Pinpoint the cell where the given text exists, returning its [x, y] midpoint coordinate. 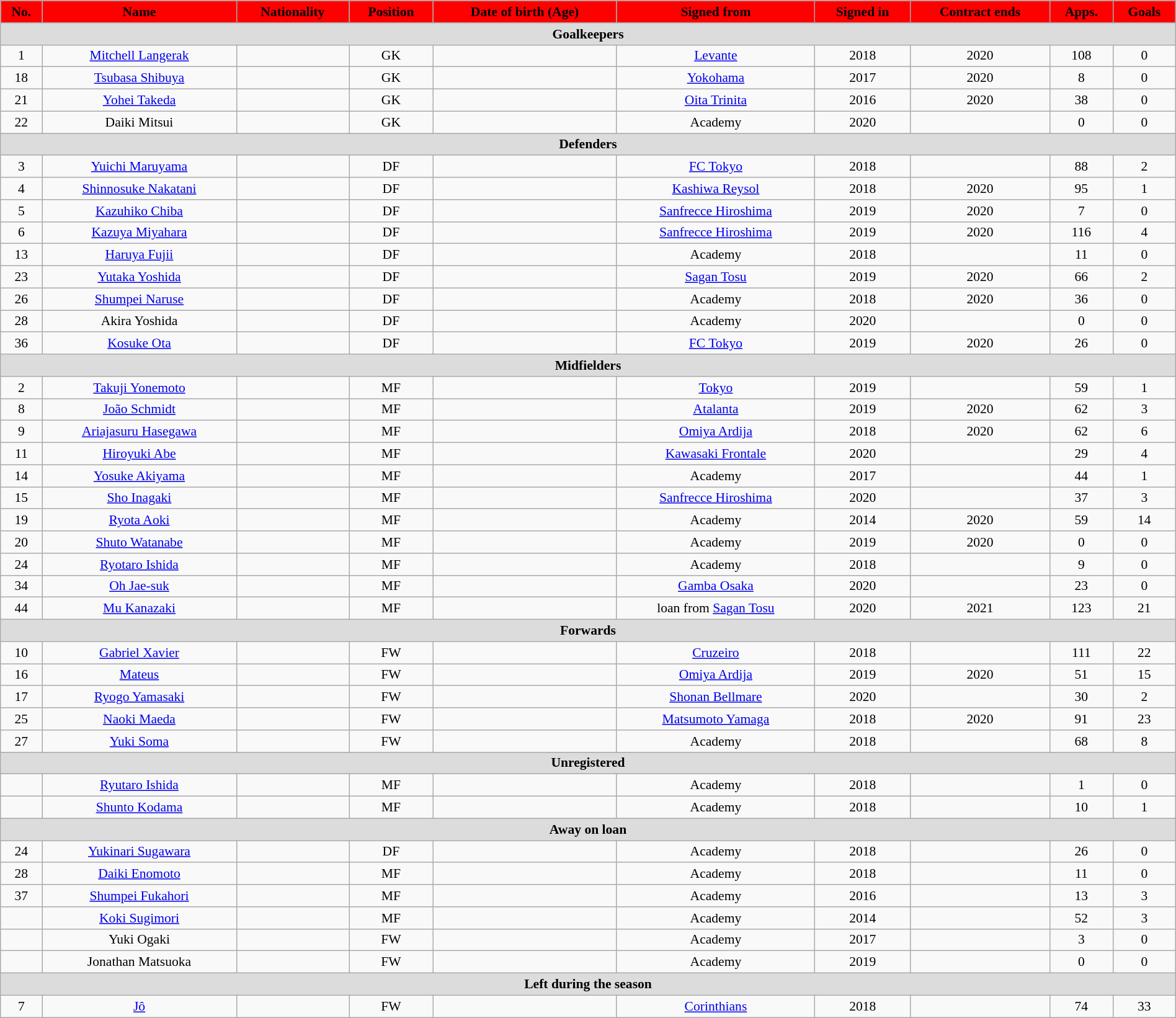
Nationality [293, 12]
Levante [716, 56]
Gabriel Xavier [139, 653]
Tsubasa Shibuya [139, 78]
Kawasaki Frontale [716, 454]
Haruya Fujii [139, 255]
Kashiwa Reysol [716, 189]
Away on loan [588, 829]
2021 [980, 609]
Ryotaro Ishida [139, 565]
Shuto Watanabe [139, 542]
5 [21, 211]
Yohei Takeda [139, 100]
Naoki Maeda [139, 719]
Ryogo Yamasaki [139, 697]
123 [1081, 609]
Daiki Enomoto [139, 874]
108 [1081, 56]
Goals [1144, 12]
27 [21, 741]
Defenders [588, 145]
Signed from [716, 12]
Yutaka Yoshida [139, 277]
Unregistered [588, 763]
Sagan Tosu [716, 277]
Yuichi Maruyama [139, 167]
Oh Jae-suk [139, 586]
Mu Kanazaki [139, 609]
Corinthians [716, 1006]
João Schmidt [139, 409]
Forwards [588, 631]
Shinnosuke Nakatani [139, 189]
Date of birth (Age) [525, 12]
116 [1081, 233]
Mateus [139, 675]
Akira Yoshida [139, 321]
Shonan Bellmare [716, 697]
loan from Sagan Tosu [716, 609]
19 [21, 520]
Shumpei Naruse [139, 299]
Apps. [1081, 12]
38 [1081, 100]
Kazuhiko Chiba [139, 211]
Contract ends [980, 12]
16 [21, 675]
Hiroyuki Abe [139, 454]
Yuki Soma [139, 741]
88 [1081, 167]
91 [1081, 719]
Ryutaro Ishida [139, 785]
Shumpei Fukahori [139, 896]
Kosuke Ota [139, 344]
Goalkeepers [588, 34]
Takuji Yonemoto [139, 388]
95 [1081, 189]
Signed in [863, 12]
68 [1081, 741]
Sho Inagaki [139, 498]
Left during the season [588, 985]
Yosuke Akiyama [139, 476]
Daiki Mitsui [139, 122]
Oita Trinita [716, 100]
Gamba Osaka [716, 586]
17 [21, 697]
30 [1081, 697]
66 [1081, 277]
Cruzeiro [716, 653]
No. [21, 12]
51 [1081, 675]
Matsumoto Yamaga [716, 719]
33 [1144, 1006]
74 [1081, 1006]
Name [139, 12]
25 [21, 719]
34 [21, 586]
29 [1081, 454]
Shunto Kodama [139, 808]
Kazuya Miyahara [139, 233]
Mitchell Langerak [139, 56]
18 [21, 78]
Koki Sugimori [139, 918]
Midfielders [588, 365]
Jonathan Matsuoka [139, 962]
111 [1081, 653]
20 [21, 542]
Position [391, 12]
Ryota Aoki [139, 520]
Yuki Ogaki [139, 940]
52 [1081, 918]
Jô [139, 1006]
Yukinari Sugawara [139, 852]
Yokohama [716, 78]
Tokyo [716, 388]
Ariajasuru Hasegawa [139, 432]
Atalanta [716, 409]
